Determine the (X, Y) coordinate at the center of the cell enclosing the given text.  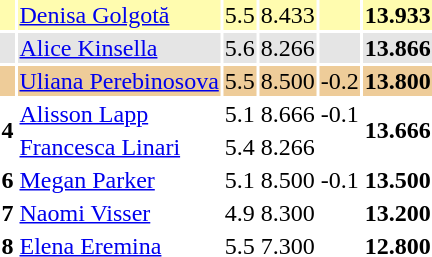
13.800 (398, 81)
8.666 (288, 114)
13.866 (398, 48)
5.6 (240, 48)
Naomi Visser (119, 213)
7 (8, 213)
13.933 (398, 15)
6 (8, 180)
Megan Parker (119, 180)
8.300 (288, 213)
13.200 (398, 213)
5.4 (240, 147)
Alice Kinsella (119, 48)
Uliana Perebinosova (119, 81)
Francesca Linari (119, 147)
13.666 (398, 130)
Denisa Golgotă (119, 15)
Alisson Lapp (119, 114)
13.500 (398, 180)
8.433 (288, 15)
-0.2 (340, 81)
4 (8, 130)
4.9 (240, 213)
